Scan for the cell matching the given text and deliver its [X, Y] coordinate at center. 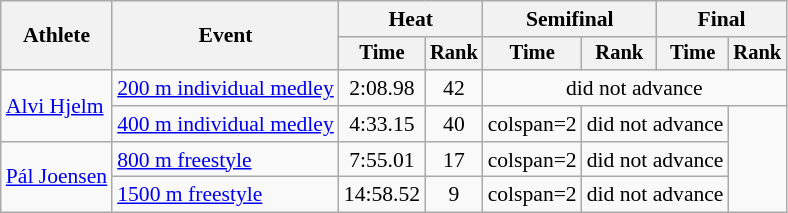
200 m individual medley [226, 88]
Heat [411, 19]
Alvi Hjelm [56, 106]
800 m freestyle [226, 160]
14:58.52 [382, 195]
7:55.01 [382, 160]
42 [454, 88]
1500 m freestyle [226, 195]
400 m individual medley [226, 124]
Semifinal [570, 19]
40 [454, 124]
17 [454, 160]
Pál Joensen [56, 178]
4:33.15 [382, 124]
2:08.98 [382, 88]
9 [454, 195]
Event [226, 36]
Final [722, 19]
Athlete [56, 36]
